Return (X, Y) of the center of cell containing provided text 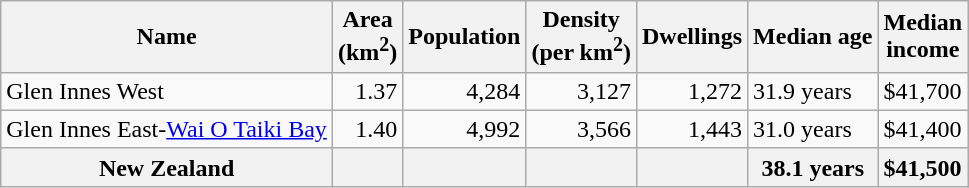
4,284 (464, 91)
4,992 (464, 129)
38.1 years (813, 167)
Population (464, 37)
Density(per km2) (582, 37)
1.37 (367, 91)
3,566 (582, 129)
Area(km2) (367, 37)
31.0 years (813, 129)
New Zealand (167, 167)
Name (167, 37)
$41,400 (923, 129)
1,443 (692, 129)
$41,500 (923, 167)
Glen Innes East-Wai O Taiki Bay (167, 129)
Medianincome (923, 37)
Glen Innes West (167, 91)
$41,700 (923, 91)
31.9 years (813, 91)
Median age (813, 37)
1.40 (367, 129)
Dwellings (692, 37)
3,127 (582, 91)
1,272 (692, 91)
